Scan for the cell matching the given text and deliver its [x, y] coordinate at center. 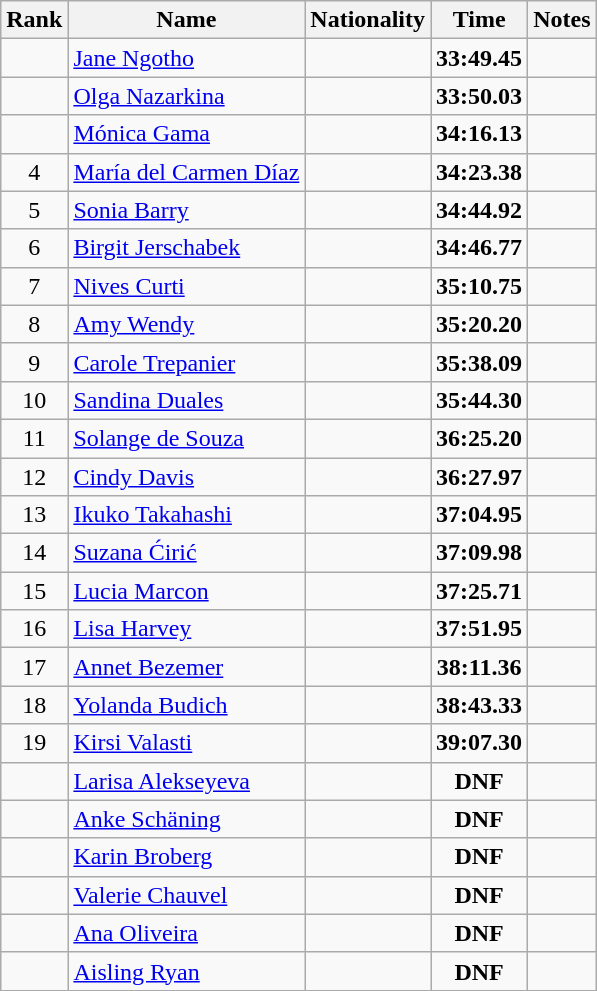
Lucia Marcon [186, 591]
9 [34, 362]
Ana Oliveira [186, 933]
Amy Wendy [186, 324]
36:25.20 [480, 438]
Karin Broberg [186, 857]
16 [34, 629]
Sandina Duales [186, 400]
Time [480, 20]
4 [34, 172]
35:44.30 [480, 400]
Name [186, 20]
Kirsi Valasti [186, 743]
34:46.77 [480, 248]
18 [34, 705]
14 [34, 553]
38:43.33 [480, 705]
Birgit Jerschabek [186, 248]
Ikuko Takahashi [186, 515]
34:23.38 [480, 172]
Valerie Chauvel [186, 895]
12 [34, 477]
Aisling Ryan [186, 971]
6 [34, 248]
Carole Trepanier [186, 362]
Cindy Davis [186, 477]
35:10.75 [480, 286]
35:20.20 [480, 324]
8 [34, 324]
33:50.03 [480, 96]
10 [34, 400]
37:09.98 [480, 553]
Lisa Harvey [186, 629]
Notes [562, 20]
39:07.30 [480, 743]
19 [34, 743]
15 [34, 591]
Solange de Souza [186, 438]
5 [34, 210]
11 [34, 438]
34:16.13 [480, 134]
María del Carmen Díaz [186, 172]
35:38.09 [480, 362]
Olga Nazarkina [186, 96]
7 [34, 286]
34:44.92 [480, 210]
Sonia Barry [186, 210]
Mónica Gama [186, 134]
13 [34, 515]
Nives Curti [186, 286]
37:25.71 [480, 591]
Suzana Ćirić [186, 553]
Jane Ngotho [186, 58]
Yolanda Budich [186, 705]
38:11.36 [480, 667]
17 [34, 667]
36:27.97 [480, 477]
Nationality [368, 20]
37:04.95 [480, 515]
37:51.95 [480, 629]
Annet Bezemer [186, 667]
Anke Schäning [186, 819]
Rank [34, 20]
33:49.45 [480, 58]
Larisa Alekseyeva [186, 781]
